Pinpoint the cell where the given text exists, returning its (x, y) midpoint coordinate. 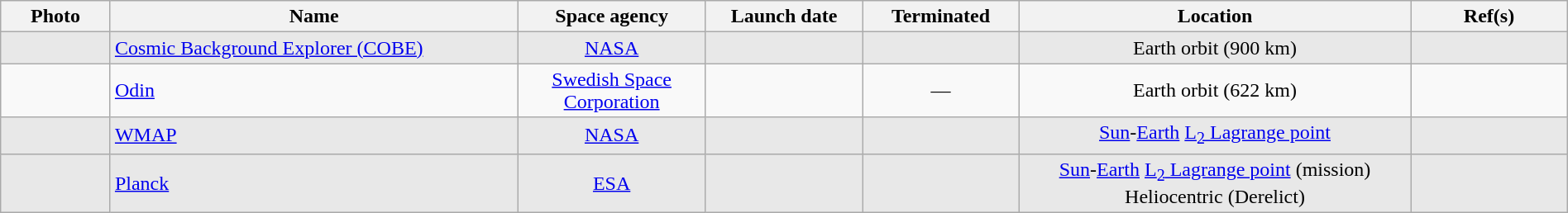
Earth orbit (622 km) (1215, 91)
ESA (612, 183)
Cosmic Background Explorer (COBE) (314, 48)
Ref(s) (1489, 17)
— (941, 91)
Sun-Earth L2 Lagrange point (mission)Heliocentric (Derelict) (1215, 183)
Space agency (612, 17)
Location (1215, 17)
Name (314, 17)
Swedish Space Corporation (612, 91)
Planck (314, 183)
Terminated (941, 17)
WMAP (314, 135)
Launch date (784, 17)
Odin (314, 91)
Photo (56, 17)
Earth orbit (900 km) (1215, 48)
Sun-Earth L2 Lagrange point (1215, 135)
